Determine the (X, Y) coordinate at the center of the cell enclosing the given text.  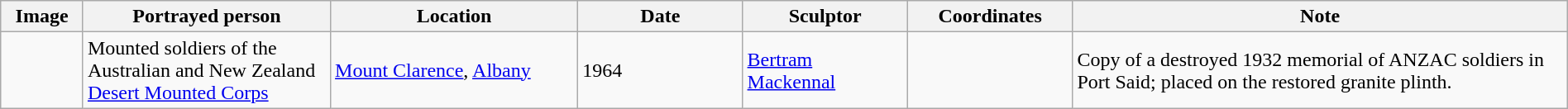
Mount Clarence, Albany (455, 70)
Coordinates (989, 17)
Date (660, 17)
1964 (660, 70)
Image (42, 17)
Mounted soldiers of the Australian and New Zealand Desert Mounted Corps (207, 70)
Copy of a destroyed 1932 memorial of ANZAC soldiers in Port Said; placed on the restored granite plinth. (1320, 70)
Sculptor (825, 17)
Location (455, 17)
Note (1320, 17)
Bertram Mackennal (825, 70)
Portrayed person (207, 17)
